Extract the [X, Y] coordinate from the center of the cell holding the provided text.  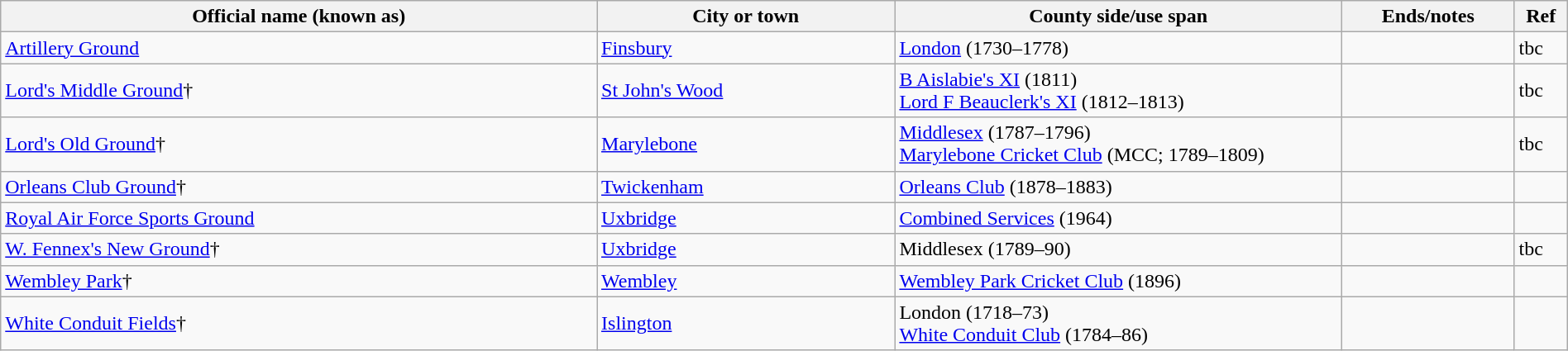
Ref [1541, 17]
City or town [746, 17]
Middlesex (1789–90) [1118, 249]
Wembley Park Cricket Club (1896) [1118, 281]
Lord's Middle Ground† [299, 91]
Middlesex (1787–1796)Marylebone Cricket Club (MCC; 1789–1809) [1118, 144]
Official name (known as) [299, 17]
Artillery Ground [299, 48]
Royal Air Force Sports Ground [299, 218]
London (1730–1778) [1118, 48]
St John's Wood [746, 91]
County side/use span [1118, 17]
London (1718–73)White Conduit Club (1784–86) [1118, 324]
Wembley [746, 281]
White Conduit Fields† [299, 324]
Combined Services (1964) [1118, 218]
Twickenham [746, 187]
Wembley Park† [299, 281]
W. Fennex's New Ground† [299, 249]
Finsbury [746, 48]
B Aislabie's XI (1811)Lord F Beauclerk's XI (1812–1813) [1118, 91]
Orleans Club (1878–1883) [1118, 187]
Marylebone [746, 144]
Ends/notes [1427, 17]
Lord's Old Ground† [299, 144]
Islington [746, 324]
Orleans Club Ground† [299, 187]
